Output the [x, y] coordinate of the center of the cell containing the given text.  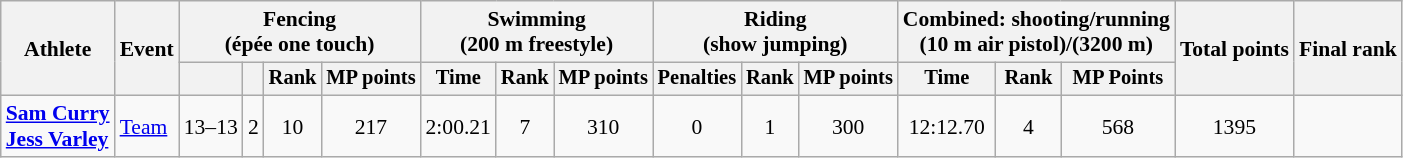
Combined: shooting/running(10 m air pistol)/(3200 m) [1036, 32]
1395 [1234, 126]
568 [1118, 126]
Total points [1234, 48]
4 [1028, 126]
MP Points [1118, 79]
2 [254, 126]
300 [848, 126]
2:00.21 [458, 126]
Event [147, 48]
Fencing(épée one touch) [300, 32]
217 [370, 126]
1 [770, 126]
Riding(show jumping) [776, 32]
310 [604, 126]
Penalties [697, 79]
Final rank [1348, 48]
Swimming(200 m freestyle) [536, 32]
0 [697, 126]
Athlete [58, 48]
Team [147, 126]
Sam CurryJess Varley [58, 126]
10 [293, 126]
12:12.70 [947, 126]
7 [525, 126]
13–13 [211, 126]
